Output the (x, y) coordinate of the center of the cell containing the given text.  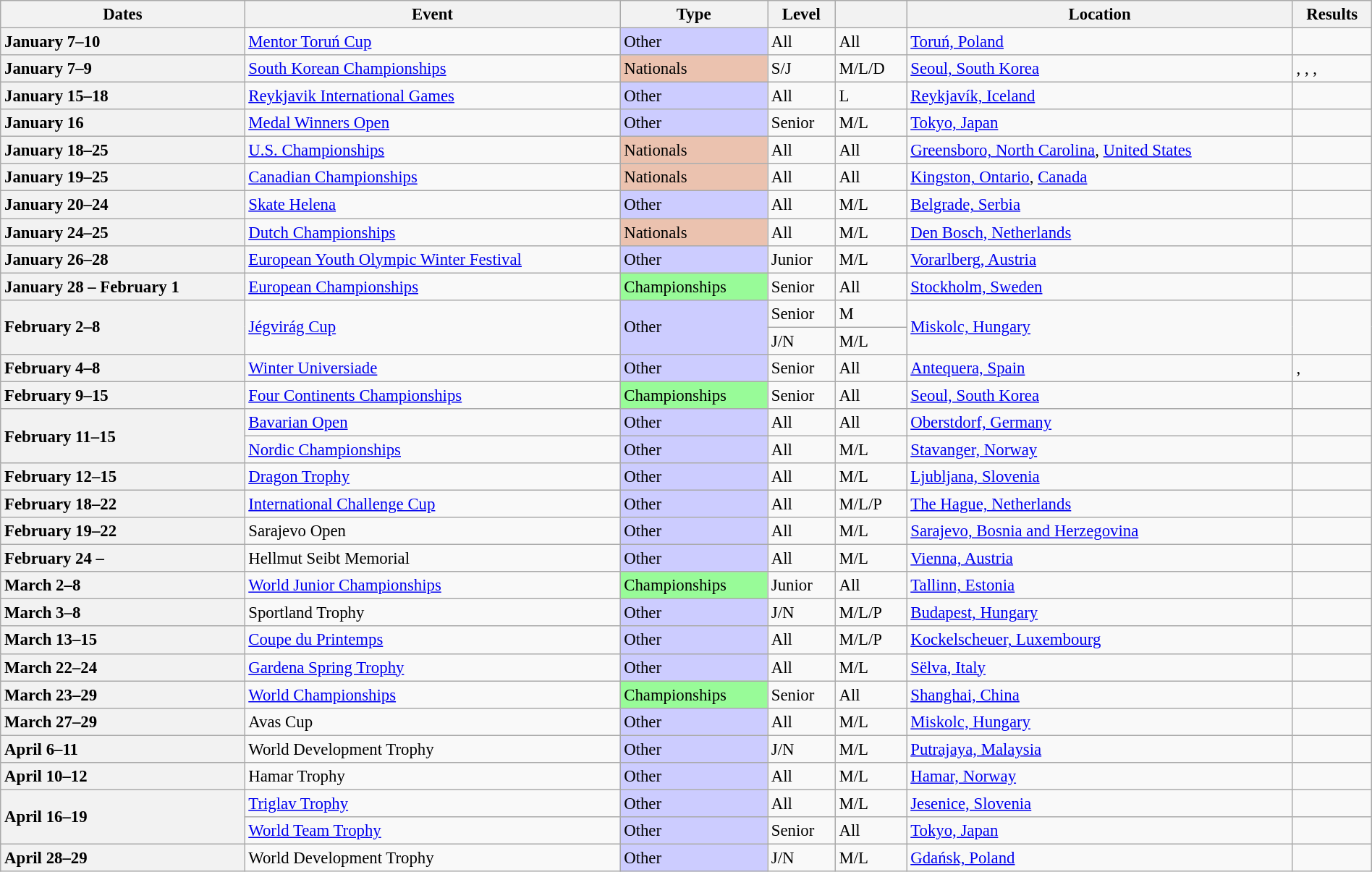
Triglav Trophy (433, 803)
February 24 – (123, 559)
March 13–15 (123, 640)
Reykjavik International Games (433, 96)
Type (694, 14)
Coupe du Printemps (433, 640)
Vienna, Austria (1100, 559)
February 19–22 (123, 531)
February 9–15 (123, 395)
Antequera, Spain (1100, 368)
January 15–18 (123, 96)
Vorarlberg, Austria (1100, 259)
World Team Trophy (433, 831)
Avas Cup (433, 721)
Reykjavík, Iceland (1100, 96)
Hamar, Norway (1100, 776)
Mentor Toruń Cup (433, 42)
Bavarian Open (433, 423)
March 23–29 (123, 695)
, (1331, 368)
Hamar Trophy (433, 776)
World Championships (433, 695)
March 2–8 (123, 585)
Canadian Championships (433, 177)
Location (1100, 14)
Budapest, Hungary (1100, 613)
Stockholm, Sweden (1100, 287)
European Championships (433, 287)
Medal Winners Open (433, 123)
March 22–24 (123, 667)
Dutch Championships (433, 232)
M/L/D (871, 69)
January 16 (123, 123)
February 18–22 (123, 504)
Den Bosch, Netherlands (1100, 232)
Level (802, 14)
February 2–8 (123, 327)
Winter Universiade (433, 368)
January 7–9 (123, 69)
Gdańsk, Poland (1100, 858)
Skate Helena (433, 205)
February 4–8 (123, 368)
Jégvirág Cup (433, 327)
Dates (123, 14)
March 3–8 (123, 613)
Dragon Trophy (433, 477)
Gardena Spring Trophy (433, 667)
January 19–25 (123, 177)
Toruń, Poland (1100, 42)
January 18–25 (123, 151)
April 16–19 (123, 816)
February 11–15 (123, 436)
Sarajevo Open (433, 531)
Greensboro, North Carolina, United States (1100, 151)
April 6–11 (123, 749)
European Youth Olympic Winter Festival (433, 259)
January 7–10 (123, 42)
International Challenge Cup (433, 504)
Oberstdorf, Germany (1100, 423)
Ljubljana, Slovenia (1100, 477)
Kingston, Ontario, Canada (1100, 177)
Sportland Trophy (433, 613)
Tallinn, Estonia (1100, 585)
U.S. Championships (433, 151)
January 28 – February 1 (123, 287)
L (871, 96)
January 24–25 (123, 232)
Results (1331, 14)
Putrajaya, Malaysia (1100, 749)
Event (433, 14)
January 26–28 (123, 259)
Shanghai, China (1100, 695)
South Korean Championships (433, 69)
February 12–15 (123, 477)
January 20–24 (123, 205)
Stavanger, Norway (1100, 449)
Sarajevo, Bosnia and Herzegovina (1100, 531)
World Junior Championships (433, 585)
Four Continents Championships (433, 395)
Kockelscheuer, Luxembourg (1100, 640)
Hellmut Seibt Memorial (433, 559)
, , , (1331, 69)
Nordic Championships (433, 449)
S/J (802, 69)
M (871, 313)
The Hague, Netherlands (1100, 504)
March 27–29 (123, 721)
Jesenice, Slovenia (1100, 803)
Belgrade, Serbia (1100, 205)
Sëlva, Italy (1100, 667)
April 10–12 (123, 776)
April 28–29 (123, 858)
